Search for the cell housing the specified text and yield its (X, Y) center coordinate. 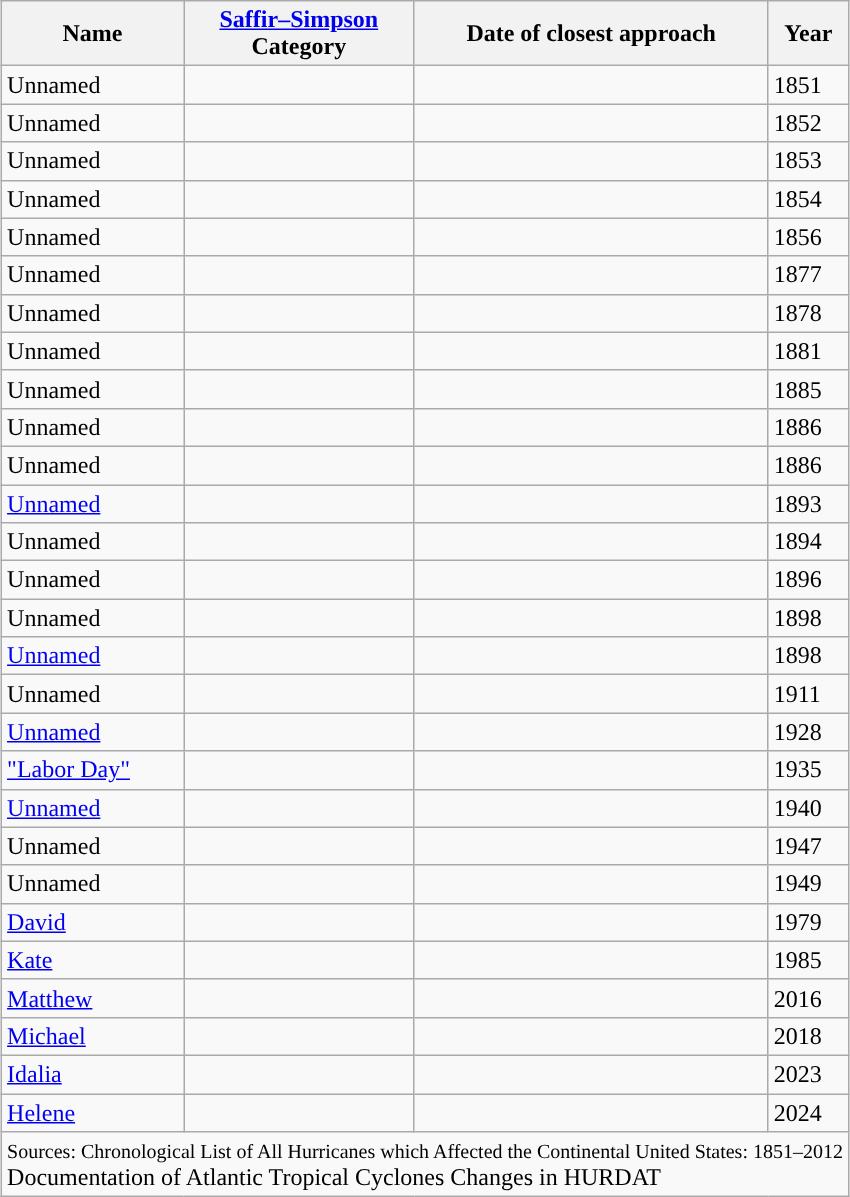
1985 (808, 960)
1979 (808, 922)
Date of closest approach (591, 34)
Name (93, 34)
2023 (808, 1074)
1893 (808, 503)
1949 (808, 884)
1881 (808, 351)
2024 (808, 1113)
Matthew (93, 998)
1911 (808, 694)
1935 (808, 770)
1878 (808, 313)
Year (808, 34)
1894 (808, 542)
2016 (808, 998)
Idalia (93, 1074)
1856 (808, 237)
Michael (93, 1036)
Helene (93, 1113)
1928 (808, 732)
Kate (93, 960)
1852 (808, 123)
2018 (808, 1036)
1896 (808, 580)
1854 (808, 199)
1885 (808, 389)
"Labor Day" (93, 770)
Saffir–SimpsonCategory (300, 34)
1947 (808, 846)
1851 (808, 85)
1877 (808, 275)
David (93, 922)
1940 (808, 808)
1853 (808, 161)
